Capture the cell that displays the provided text and extract its [x, y] central coordinate. 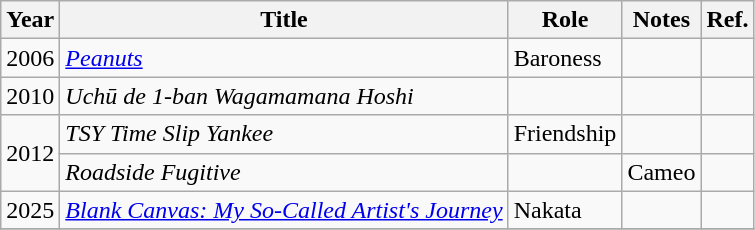
Ref. [728, 20]
Cameo [662, 172]
Roadside Fugitive [284, 172]
Year [30, 20]
TSY Time Slip Yankee [284, 134]
2025 [30, 210]
Baroness [565, 58]
Blank Canvas: My So-Called Artist's Journey [284, 210]
Notes [662, 20]
Title [284, 20]
2010 [30, 96]
Peanuts [284, 58]
Uchū de 1-ban Wagamamana Hoshi [284, 96]
2006 [30, 58]
Nakata [565, 210]
2012 [30, 153]
Role [565, 20]
Friendship [565, 134]
